Locate the cell with the specified text and output its [X, Y] center coordinate. 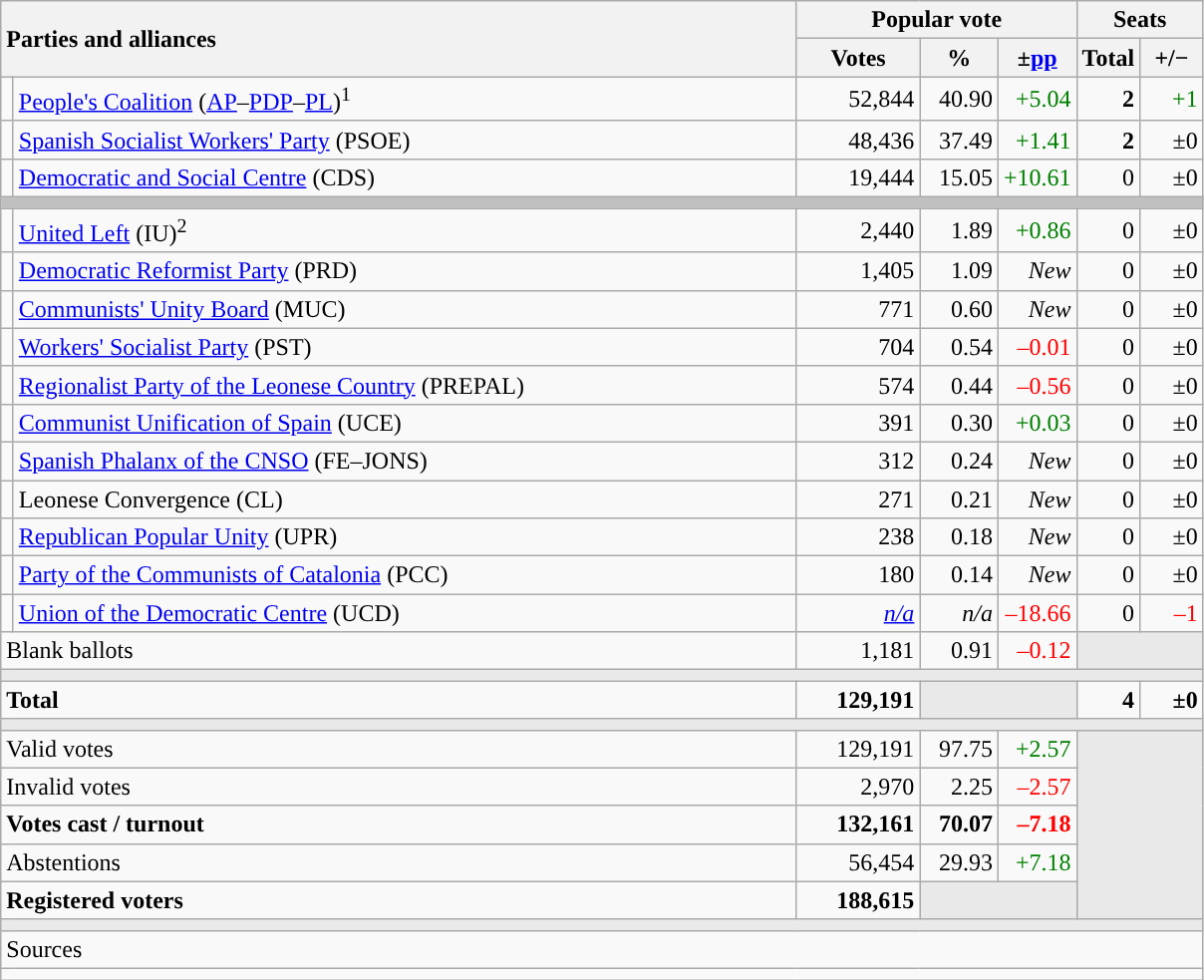
–0.56 [1037, 385]
1.09 [959, 271]
–1 [1172, 613]
312 [858, 461]
±pp [1037, 58]
+0.03 [1037, 423]
People's Coalition (AP–PDP–PL)1 [405, 100]
Communists' Unity Board (MUC) [405, 309]
Party of the Communists of Catalonia (PCC) [405, 575]
Union of the Democratic Centre (UCD) [405, 613]
0.14 [959, 575]
37.49 [959, 140]
238 [858, 537]
0.44 [959, 385]
Votes cast / turnout [399, 824]
Regionalist Party of the Leonese Country (PREPAL) [405, 385]
19,444 [858, 177]
Parties and alliances [399, 39]
180 [858, 575]
–18.66 [1037, 613]
Workers' Socialist Party (PST) [405, 347]
+/− [1172, 58]
771 [858, 309]
29.93 [959, 862]
1.89 [959, 231]
% [959, 58]
United Left (IU)2 [405, 231]
15.05 [959, 177]
Abstentions [399, 862]
Sources [602, 949]
Blank ballots [399, 651]
2,970 [858, 787]
0.18 [959, 537]
56,454 [858, 862]
Republican Popular Unity (UPR) [405, 537]
Invalid votes [399, 787]
Seats [1140, 20]
Votes [858, 58]
Spanish Socialist Workers' Party (PSOE) [405, 140]
Democratic Reformist Party (PRD) [405, 271]
+7.18 [1037, 862]
+0.86 [1037, 231]
0.54 [959, 347]
391 [858, 423]
52,844 [858, 100]
Leonese Convergence (CL) [405, 499]
132,161 [858, 824]
0.24 [959, 461]
–2.57 [1037, 787]
0.91 [959, 651]
–7.18 [1037, 824]
0.21 [959, 499]
–0.01 [1037, 347]
Communist Unification of Spain (UCE) [405, 423]
70.07 [959, 824]
48,436 [858, 140]
+10.61 [1037, 177]
Democratic and Social Centre (CDS) [405, 177]
Valid votes [399, 749]
40.90 [959, 100]
97.75 [959, 749]
Popular vote [937, 20]
+2.57 [1037, 749]
188,615 [858, 900]
704 [858, 347]
2.25 [959, 787]
1,181 [858, 651]
Registered voters [399, 900]
Spanish Phalanx of the CNSO (FE–JONS) [405, 461]
574 [858, 385]
0.60 [959, 309]
4 [1108, 700]
+5.04 [1037, 100]
+1 [1172, 100]
1,405 [858, 271]
271 [858, 499]
0.30 [959, 423]
–0.12 [1037, 651]
+1.41 [1037, 140]
2,440 [858, 231]
